Scan for the cell matching the given text and deliver its [x, y] coordinate at center. 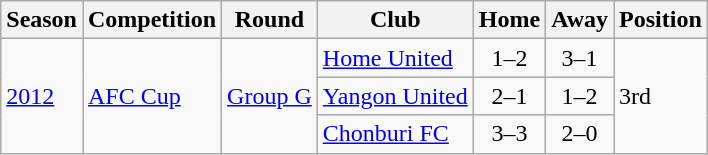
3–1 [580, 58]
AFC Cup [152, 96]
Home [509, 20]
3–3 [509, 134]
3rd [661, 96]
Season [42, 20]
2012 [42, 96]
Group G [270, 96]
Home United [395, 58]
2–1 [509, 96]
Yangon United [395, 96]
Round [270, 20]
2–0 [580, 134]
Chonburi FC [395, 134]
Position [661, 20]
Competition [152, 20]
Club [395, 20]
Away [580, 20]
